Return the (X, Y) coordinate for the center point of the cell that contains the specified text.  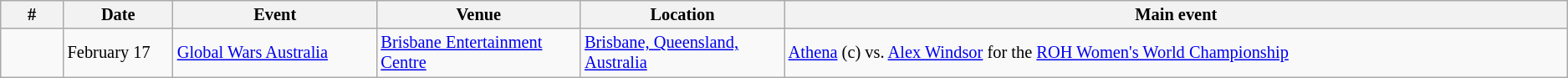
Main event (1176, 14)
Date (119, 14)
February 17 (119, 53)
Event (275, 14)
Brisbane Entertainment Centre (479, 53)
Location (682, 14)
Global Wars Australia (275, 53)
# (32, 14)
Athena (c) vs. Alex Windsor for the ROH Women's World Championship (1176, 53)
Brisbane, Queensland, Australia (682, 53)
Venue (479, 14)
